Scan for the cell matching the given text and deliver its (x, y) coordinate at center. 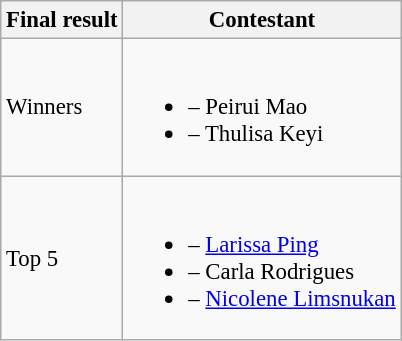
Top 5 (62, 258)
Final result (62, 20)
Winners (62, 108)
– Peirui Mao – Thulisa Keyi (262, 108)
Contestant (262, 20)
– Larissa Ping – Carla Rodrigues – Nicolene Limsnukan (262, 258)
